Search for the cell housing the specified text and yield its (x, y) center coordinate. 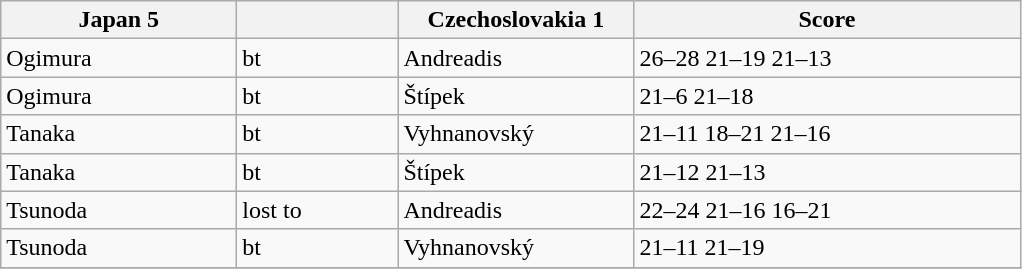
lost to (318, 210)
Czechoslovakia 1 (516, 20)
21–6 21–18 (827, 96)
21–12 21–13 (827, 172)
21–11 21–19 (827, 248)
21–11 18–21 21–16 (827, 134)
26–28 21–19 21–13 (827, 58)
Score (827, 20)
Japan 5 (119, 20)
22–24 21–16 16–21 (827, 210)
